Find where the given text appears and provide that cell's center as (x, y) coordinate. 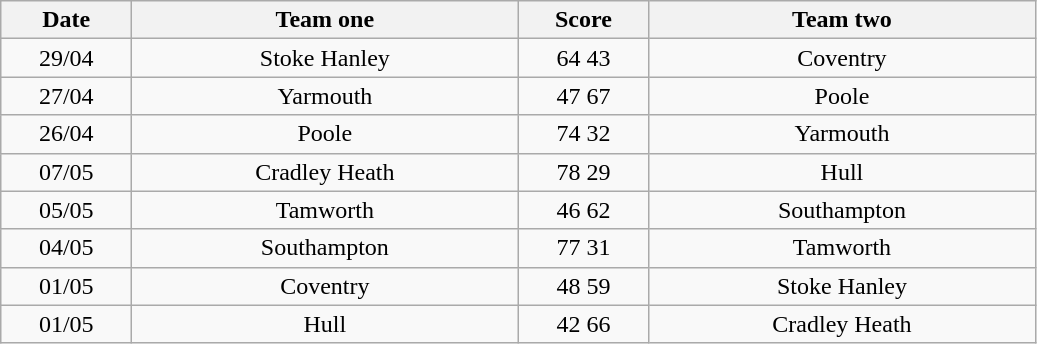
05/05 (66, 210)
29/04 (66, 58)
Date (66, 20)
Score (584, 20)
26/04 (66, 134)
74 32 (584, 134)
46 62 (584, 210)
77 31 (584, 248)
64 43 (584, 58)
47 67 (584, 96)
04/05 (66, 248)
Team one (325, 20)
27/04 (66, 96)
42 66 (584, 324)
07/05 (66, 172)
78 29 (584, 172)
48 59 (584, 286)
Team two (842, 20)
